Search for the cell housing the specified text and yield its [x, y] center coordinate. 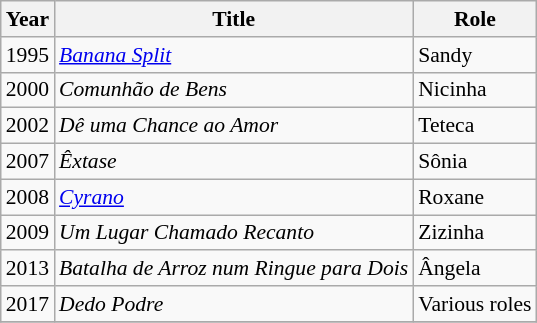
Um Lugar Chamado Recanto [234, 233]
2002 [28, 126]
Sandy [474, 55]
Year [28, 19]
2009 [28, 233]
Title [234, 19]
Batalha de Arroz num Ringue para Dois [234, 269]
Ângela [474, 269]
2017 [28, 304]
Dedo Podre [234, 304]
Role [474, 19]
2007 [28, 162]
Roxane [474, 197]
2008 [28, 197]
Sônia [474, 162]
Various roles [474, 304]
Zizinha [474, 233]
Banana Split [234, 55]
1995 [28, 55]
Dê uma Chance ao Amor [234, 126]
2013 [28, 269]
Nicinha [474, 90]
Teteca [474, 126]
Cyrano [234, 197]
2000 [28, 90]
Êxtase [234, 162]
Comunhão de Bens [234, 90]
